Pinpoint the cell where the given text exists, returning its [x, y] midpoint coordinate. 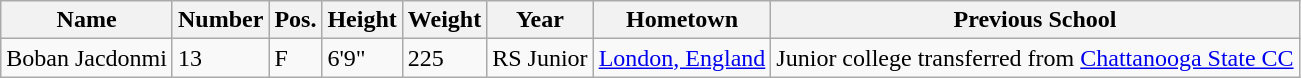
13 [220, 58]
Hometown [682, 20]
F [296, 58]
225 [444, 58]
Boban Jacdonmi [87, 58]
Name [87, 20]
Weight [444, 20]
London, England [682, 58]
Pos. [296, 20]
Year [540, 20]
Number [220, 20]
Previous School [1035, 20]
6'9" [362, 58]
Height [362, 20]
RS Junior [540, 58]
Junior college transferred from Chattanooga State CC [1035, 58]
